Detect which cell encompasses the target text, then output its (x, y) center coordinate. 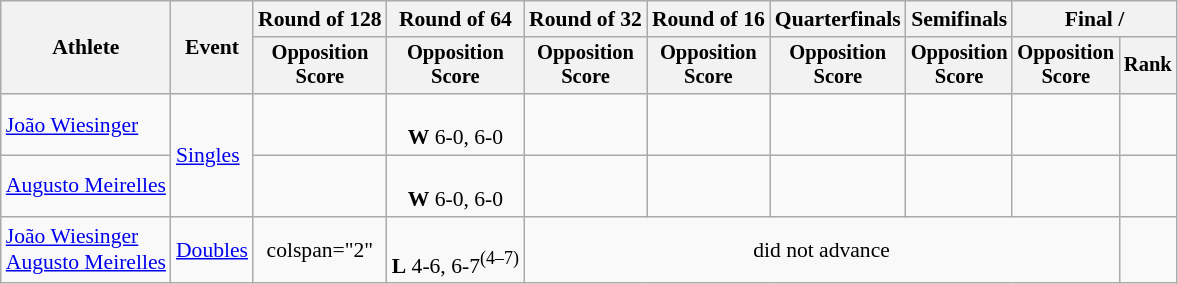
Athlete (86, 48)
did not advance (822, 250)
Round of 128 (320, 19)
Semifinals (960, 19)
Round of 64 (456, 19)
Doubles (212, 250)
Event (212, 48)
João Wiesinger (86, 124)
Rank (1148, 66)
L 4-6, 6-7(4–7) (456, 250)
Round of 16 (708, 19)
Quarterfinals (838, 19)
Singles (212, 155)
Augusto Meirelles (86, 186)
Round of 32 (586, 19)
colspan="2" (320, 250)
João WiesingerAugusto Meirelles (86, 250)
Final / (1094, 19)
